Locate the cell with the specified text and output its [X, Y] center coordinate. 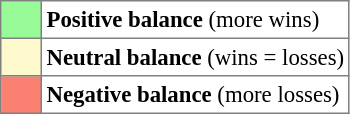
Positive balance (more wins) [195, 20]
Negative balance (more losses) [195, 95]
Neutral balance (wins = losses) [195, 57]
